Locate the cell with the specified text and output its (x, y) center coordinate. 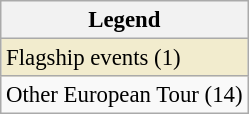
Legend (124, 20)
Flagship events (1) (124, 58)
Other European Tour (14) (124, 95)
